Extract the [x, y] coordinate from the center of the cell holding the provided text.  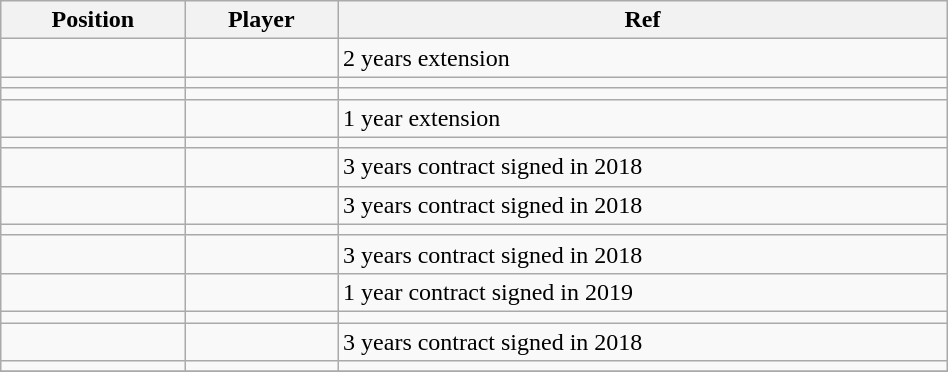
2 years extension [643, 58]
Position [93, 20]
1 year contract signed in 2019 [643, 292]
Player [262, 20]
1 year extension [643, 118]
Ref [643, 20]
